Return the [X, Y] coordinate for the center point of the cell that contains the specified text.  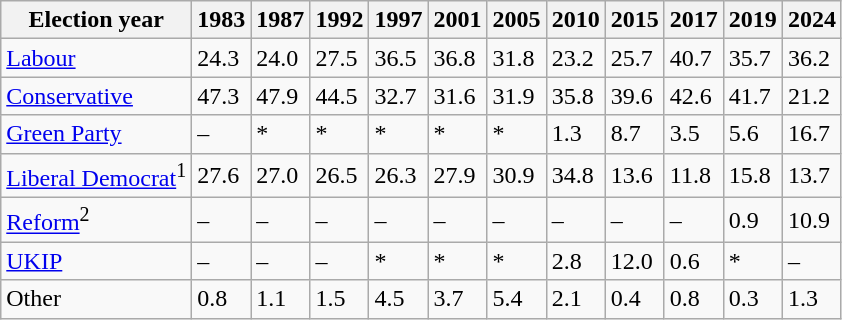
1987 [280, 20]
16.7 [812, 134]
30.9 [516, 176]
10.9 [812, 220]
Reform2 [96, 220]
32.7 [398, 96]
44.5 [340, 96]
13.7 [812, 176]
3.5 [694, 134]
31.6 [458, 96]
0.9 [752, 220]
15.8 [752, 176]
2001 [458, 20]
2024 [812, 20]
13.6 [634, 176]
25.7 [634, 58]
35.8 [576, 96]
UKIP [96, 261]
2.8 [576, 261]
34.8 [576, 176]
41.7 [752, 96]
12.0 [634, 261]
24.3 [222, 58]
42.6 [694, 96]
Conservative [96, 96]
1.1 [280, 299]
4.5 [398, 299]
35.7 [752, 58]
1983 [222, 20]
0.3 [752, 299]
Labour [96, 58]
27.5 [340, 58]
2017 [694, 20]
Green Party [96, 134]
2.1 [576, 299]
1992 [340, 20]
0.6 [694, 261]
2019 [752, 20]
27.0 [280, 176]
24.0 [280, 58]
8.7 [634, 134]
36.5 [398, 58]
36.2 [812, 58]
21.2 [812, 96]
47.9 [280, 96]
Liberal Democrat1 [96, 176]
36.8 [458, 58]
2010 [576, 20]
2015 [634, 20]
5.4 [516, 299]
11.8 [694, 176]
40.7 [694, 58]
23.2 [576, 58]
Election year [96, 20]
26.3 [398, 176]
31.8 [516, 58]
26.5 [340, 176]
Other [96, 299]
5.6 [752, 134]
27.9 [458, 176]
3.7 [458, 299]
1.5 [340, 299]
31.9 [516, 96]
47.3 [222, 96]
39.6 [634, 96]
2005 [516, 20]
0.4 [634, 299]
1997 [398, 20]
27.6 [222, 176]
